Identify which cell holds the provided text, then report its (x, y) central coordinate. 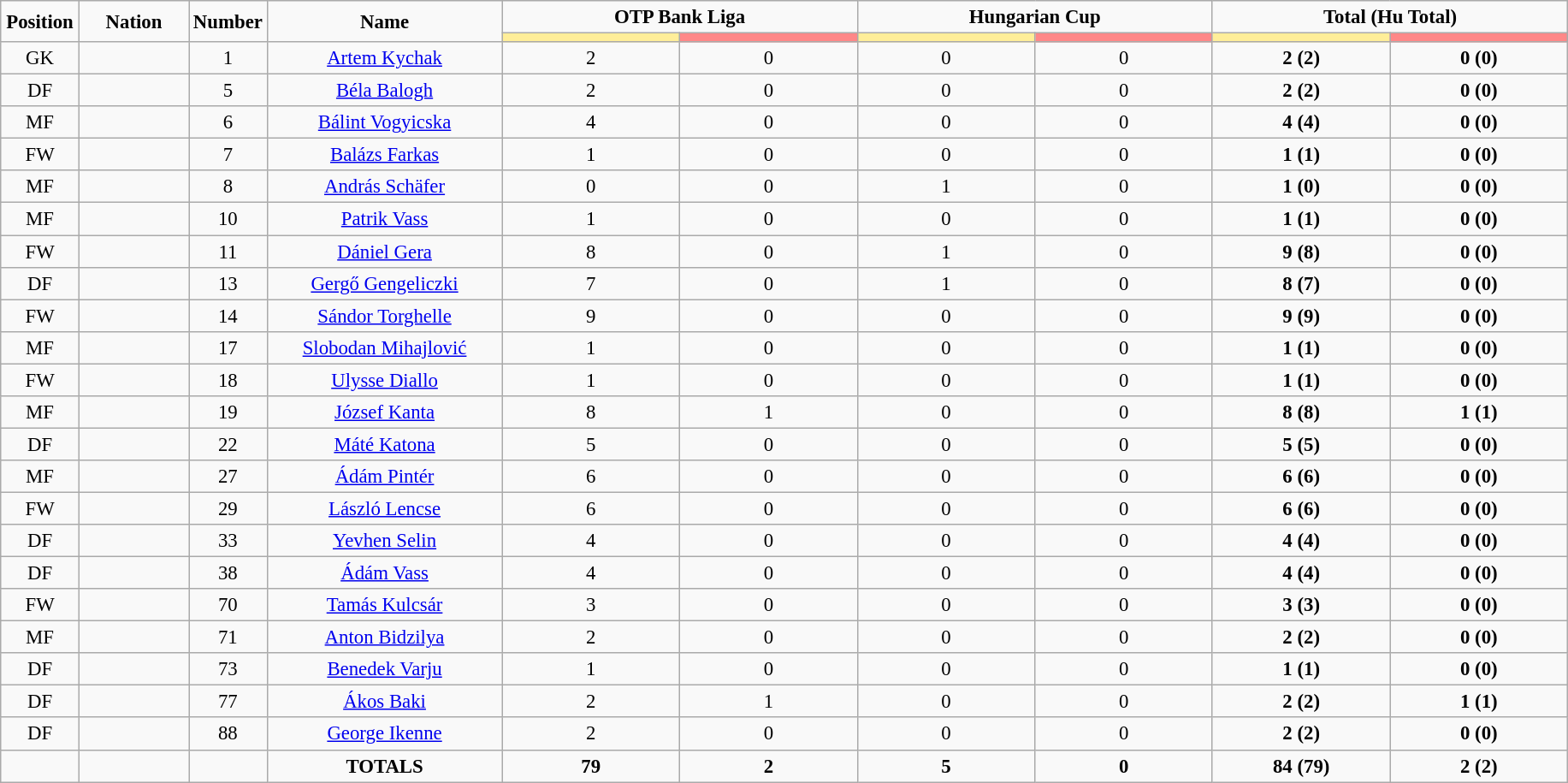
George Ikenne (385, 734)
Dániel Gera (385, 252)
10 (228, 219)
29 (228, 508)
Position (40, 21)
GK (40, 58)
9 (591, 316)
Ádám Pintér (385, 477)
8 (8) (1301, 412)
77 (228, 702)
8 (7) (1301, 283)
73 (228, 669)
9 (9) (1301, 316)
Tamás Kulcsár (385, 605)
Benedek Varju (385, 669)
Máté Katona (385, 444)
Ulysse Diallo (385, 380)
Ákos Baki (385, 702)
Artem Kychak (385, 58)
Gergő Gengeliczki (385, 283)
Name (385, 21)
71 (228, 638)
Nation (133, 21)
27 (228, 477)
18 (228, 380)
88 (228, 734)
Bálint Vogyicska (385, 122)
Hungarian Cup (1035, 17)
László Lencse (385, 508)
Anton Bidzilya (385, 638)
38 (228, 573)
Sándor Torghelle (385, 316)
Ádám Vass (385, 573)
József Kanta (385, 412)
Balázs Farkas (385, 155)
Total (Hu Total) (1389, 17)
Béla Balogh (385, 91)
Number (228, 21)
3 (591, 605)
13 (228, 283)
84 (79) (1301, 766)
79 (591, 766)
70 (228, 605)
Patrik Vass (385, 219)
3 (3) (1301, 605)
22 (228, 444)
14 (228, 316)
OTP Bank Liga (679, 17)
1 (0) (1301, 187)
TOTALS (385, 766)
33 (228, 541)
17 (228, 347)
András Schäfer (385, 187)
9 (8) (1301, 252)
5 (5) (1301, 444)
19 (228, 412)
11 (228, 252)
Slobodan Mihajlović (385, 347)
Yevhen Selin (385, 541)
